Provide the (X, Y) coordinate of the cell's center where the given text is located.  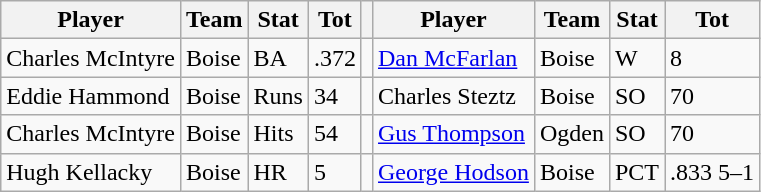
PCT (636, 172)
.372 (334, 58)
BA (278, 58)
Hits (278, 134)
HR (278, 172)
Dan McFarlan (453, 58)
Gus Thompson (453, 134)
8 (712, 58)
.833 5–1 (712, 172)
Eddie Hammond (91, 96)
34 (334, 96)
Runs (278, 96)
W (636, 58)
54 (334, 134)
George Hodson (453, 172)
Ogden (572, 134)
Hugh Kellacky (91, 172)
5 (334, 172)
Charles Steztz (453, 96)
